Identify which cell holds the provided text, then report its [x, y] central coordinate. 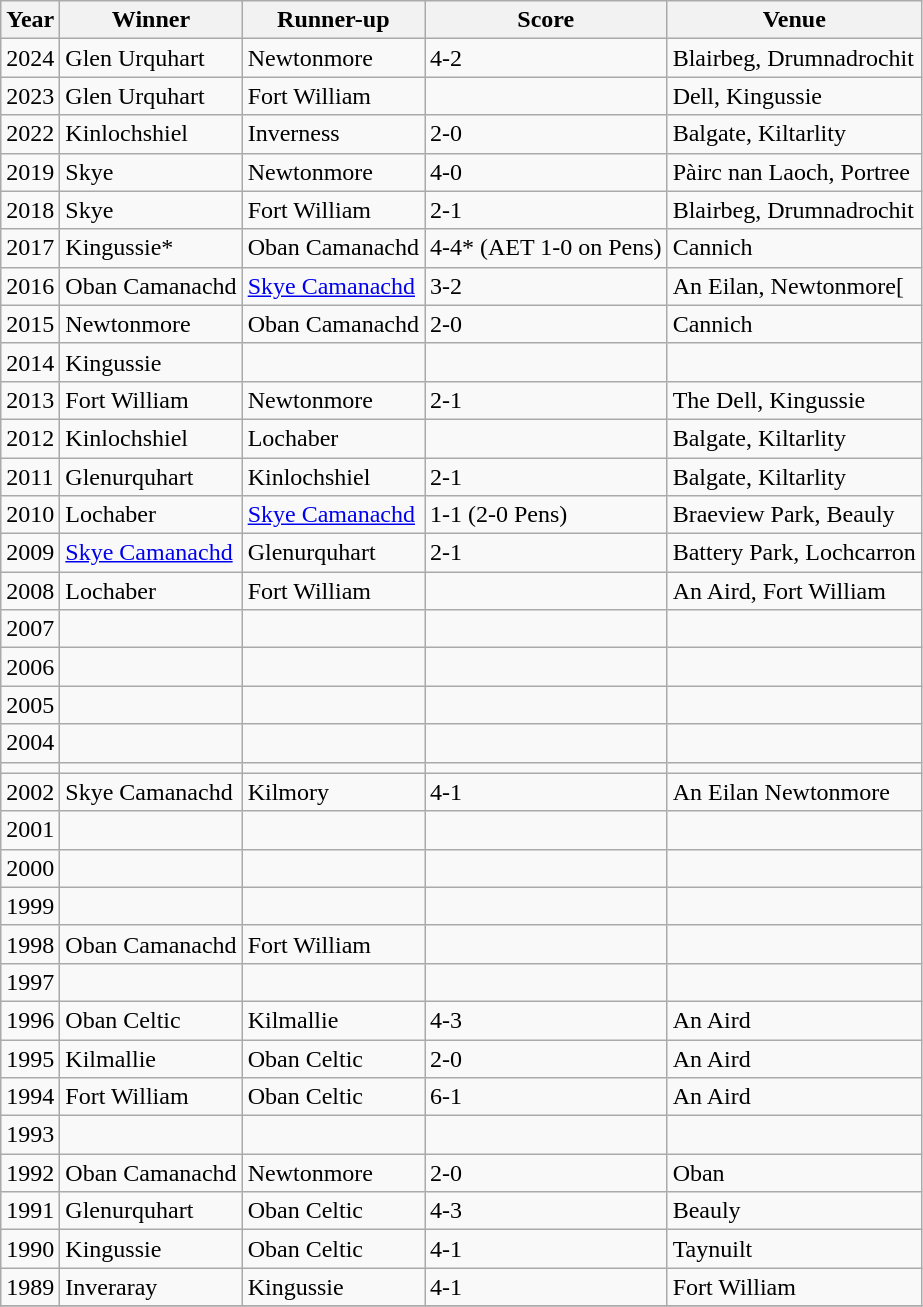
Kingussie* [151, 248]
2019 [30, 172]
1995 [30, 1059]
2016 [30, 286]
2006 [30, 667]
1994 [30, 1097]
Score [546, 20]
1999 [30, 906]
4-0 [546, 172]
1997 [30, 982]
2000 [30, 868]
2023 [30, 96]
2018 [30, 210]
The Dell, Kingussie [794, 400]
1991 [30, 1211]
2009 [30, 553]
2011 [30, 477]
2022 [30, 134]
2015 [30, 324]
Year [30, 20]
Venue [794, 20]
1990 [30, 1249]
2002 [30, 792]
2010 [30, 515]
Kilmory [333, 792]
1-1 (2-0 Pens) [546, 515]
2024 [30, 58]
Inverness [333, 134]
2017 [30, 248]
An Aird, Fort William [794, 591]
4-4* (AET 1-0 on Pens) [546, 248]
2013 [30, 400]
Inveraray [151, 1287]
Beauly [794, 1211]
Pàirc nan Laoch, Portree [794, 172]
2014 [30, 362]
3-2 [546, 286]
2001 [30, 830]
Runner-up [333, 20]
Taynuilt [794, 1249]
2012 [30, 438]
Battery Park, Lochcarron [794, 553]
1992 [30, 1173]
6-1 [546, 1097]
Dell, Kingussie [794, 96]
1996 [30, 1020]
2005 [30, 705]
An Eilan, Newtonmore[ [794, 286]
1998 [30, 944]
4-2 [546, 58]
2008 [30, 591]
Winner [151, 20]
Oban [794, 1173]
1993 [30, 1135]
2004 [30, 743]
An Eilan Newtonmore [794, 792]
Braeview Park, Beauly [794, 515]
1989 [30, 1287]
2007 [30, 629]
